Find where the given text appears and provide that cell's center as [x, y] coordinate. 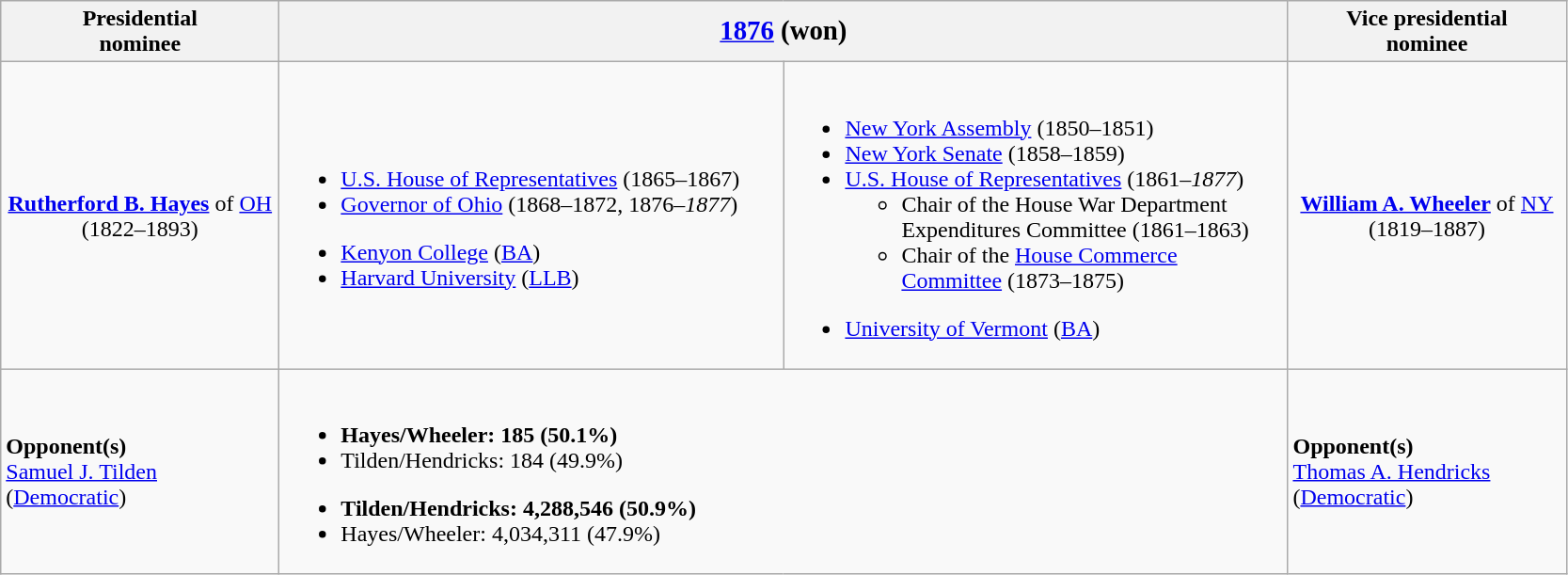
Rutherford B. Hayes of OH(1822–1893) [140, 216]
1876 (won) [784, 32]
Opponent(s)Samuel J. Tilden (Democratic) [140, 471]
Presidentialnominee [140, 32]
Vice presidentialnominee [1427, 32]
Opponent(s)Thomas A. Hendricks (Democratic) [1427, 471]
William A. Wheeler of NY(1819–1887) [1427, 216]
Hayes/Wheeler: 185 (50.1%)Tilden/Hendricks: 184 (49.9%)Tilden/Hendricks: 4,288,546 (50.9%)Hayes/Wheeler: 4,034,311 (47.9%) [784, 471]
U.S. House of Representatives (1865–1867)Governor of Ohio (1868–1872, 1876–1877)Kenyon College (BA)Harvard University (LLB) [531, 216]
